Output the (X, Y) coordinate of the center of the cell containing the given text.  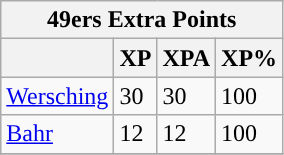
XP% (250, 58)
Bahr (58, 134)
XPA (186, 58)
Wersching (58, 96)
49ers Extra Points (142, 20)
XP (136, 58)
